Detect which cell encompasses the target text, then output its (x, y) center coordinate. 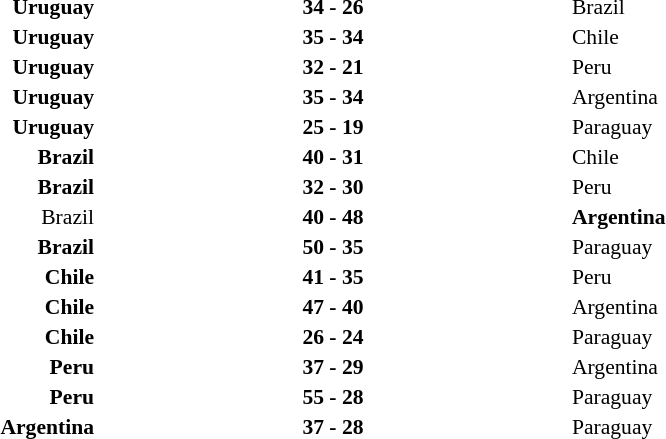
40 - 31 (333, 157)
50 - 35 (333, 247)
26 - 24 (333, 337)
40 - 48 (333, 217)
37 - 29 (333, 367)
55 - 28 (333, 397)
25 - 19 (333, 127)
32 - 30 (333, 187)
41 - 35 (333, 277)
47 - 40 (333, 307)
32 - 21 (333, 67)
